Determine the (X, Y) coordinate at the center of the cell enclosing the given text.  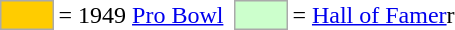
= 1949 Pro Bowl (141, 15)
